For the text-containing cell, return its midpoint in [X, Y] coordinate format. 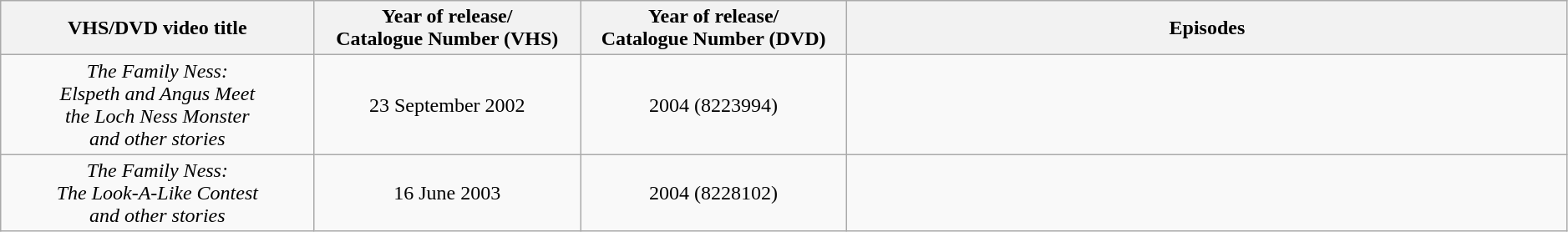
Year of release/Catalogue Number (DVD) [713, 28]
16 June 2003 [448, 193]
Episodes [1206, 28]
The Family Ness:Elspeth and Angus Meetthe Loch Ness Monsterand other stories [157, 105]
VHS/DVD video title [157, 28]
2004 (8223994) [713, 105]
2004 (8228102) [713, 193]
The Family Ness:The Look-A-Like Contestand other stories [157, 193]
Year of release/Catalogue Number (VHS) [448, 28]
23 September 2002 [448, 105]
